Determine the [X, Y] coordinate at the center of the cell enclosing the given text.  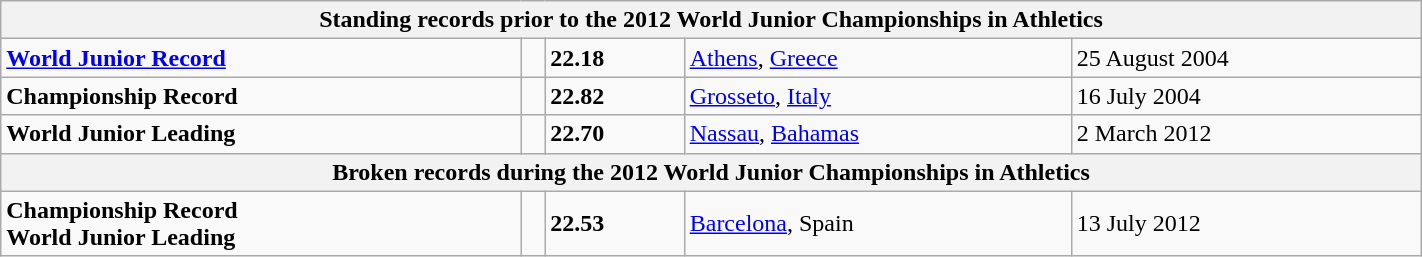
22.70 [615, 134]
Nassau, Bahamas [878, 134]
16 July 2004 [1246, 96]
Barcelona, Spain [878, 224]
World Junior Record [261, 58]
13 July 2012 [1246, 224]
Broken records during the 2012 World Junior Championships in Athletics [711, 172]
World Junior Leading [261, 134]
Athens, Greece [878, 58]
22.53 [615, 224]
2 March 2012 [1246, 134]
22.18 [615, 58]
22.82 [615, 96]
Grosseto, Italy [878, 96]
25 August 2004 [1246, 58]
Championship Record [261, 96]
Championship RecordWorld Junior Leading [261, 224]
Standing records prior to the 2012 World Junior Championships in Athletics [711, 20]
